Pinpoint the cell where the given text exists, returning its [X, Y] midpoint coordinate. 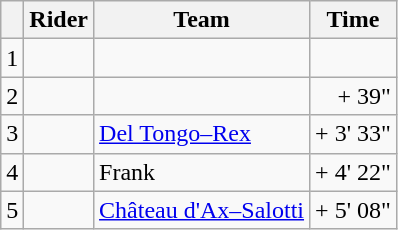
2 [12, 96]
Team [202, 20]
+ 5' 08" [354, 210]
Frank [202, 172]
Rider [59, 20]
4 [12, 172]
Del Tongo–Rex [202, 134]
+ 39" [354, 96]
Château d'Ax–Salotti [202, 210]
+ 4' 22" [354, 172]
Time [354, 20]
1 [12, 58]
+ 3' 33" [354, 134]
5 [12, 210]
3 [12, 134]
